Provide the (X, Y) coordinate of the cell's center where the given text is located.  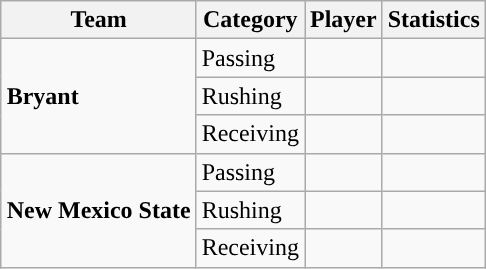
Team (98, 20)
New Mexico State (98, 210)
Player (343, 20)
Statistics (434, 20)
Category (250, 20)
Bryant (98, 96)
